Find where the given text appears and provide that cell's center as [x, y] coordinate. 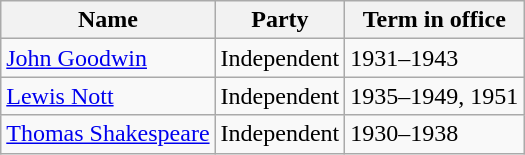
Party [280, 20]
Thomas Shakespeare [108, 134]
Lewis Nott [108, 96]
1930–1938 [434, 134]
John Goodwin [108, 58]
1931–1943 [434, 58]
1935–1949, 1951 [434, 96]
Term in office [434, 20]
Name [108, 20]
